From the cell containing the given text, extract its center point as (x, y) coordinate. 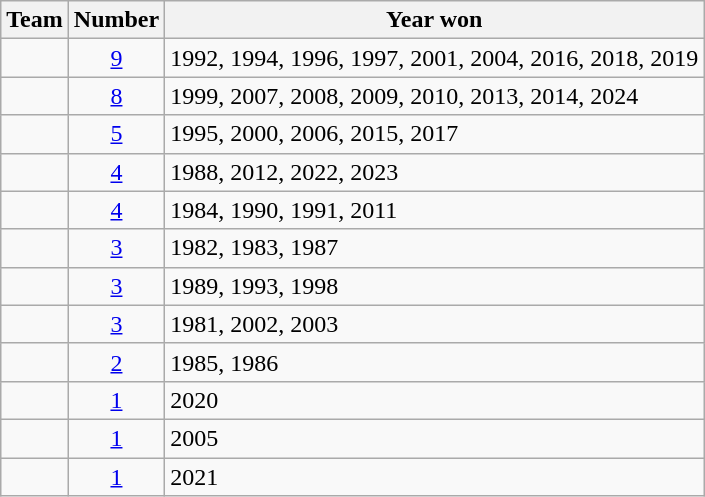
1982, 1983, 1987 (434, 248)
1999, 2007, 2008, 2009, 2010, 2013, 2014, 2024 (434, 96)
2020 (434, 400)
1992, 1994, 1996, 1997, 2001, 2004, 2016, 2018, 2019 (434, 58)
8 (116, 96)
1988, 2012, 2022, 2023 (434, 172)
1995, 2000, 2006, 2015, 2017 (434, 134)
Number (116, 20)
Year won (434, 20)
1981, 2002, 2003 (434, 324)
9 (116, 58)
2021 (434, 477)
Team (35, 20)
1985, 1986 (434, 362)
2005 (434, 438)
5 (116, 134)
2 (116, 362)
1984, 1990, 1991, 2011 (434, 210)
1989, 1993, 1998 (434, 286)
